Pinpoint the cell where the given text exists, returning its [x, y] midpoint coordinate. 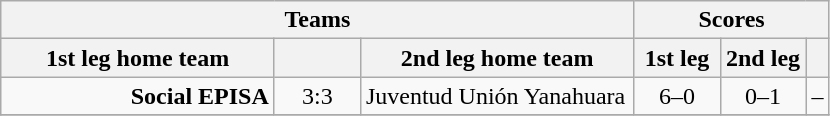
Scores [732, 20]
3:3 [317, 96]
Teams [318, 20]
0–1 [763, 96]
Juventud Unión Yanahuara [497, 96]
2nd leg home team [497, 58]
Social EPISA [138, 96]
1st leg home team [138, 58]
1st leg [677, 58]
2nd leg [763, 58]
– [818, 96]
6–0 [677, 96]
